Return the (x, y) coordinate for the center point of the cell that contains the specified text.  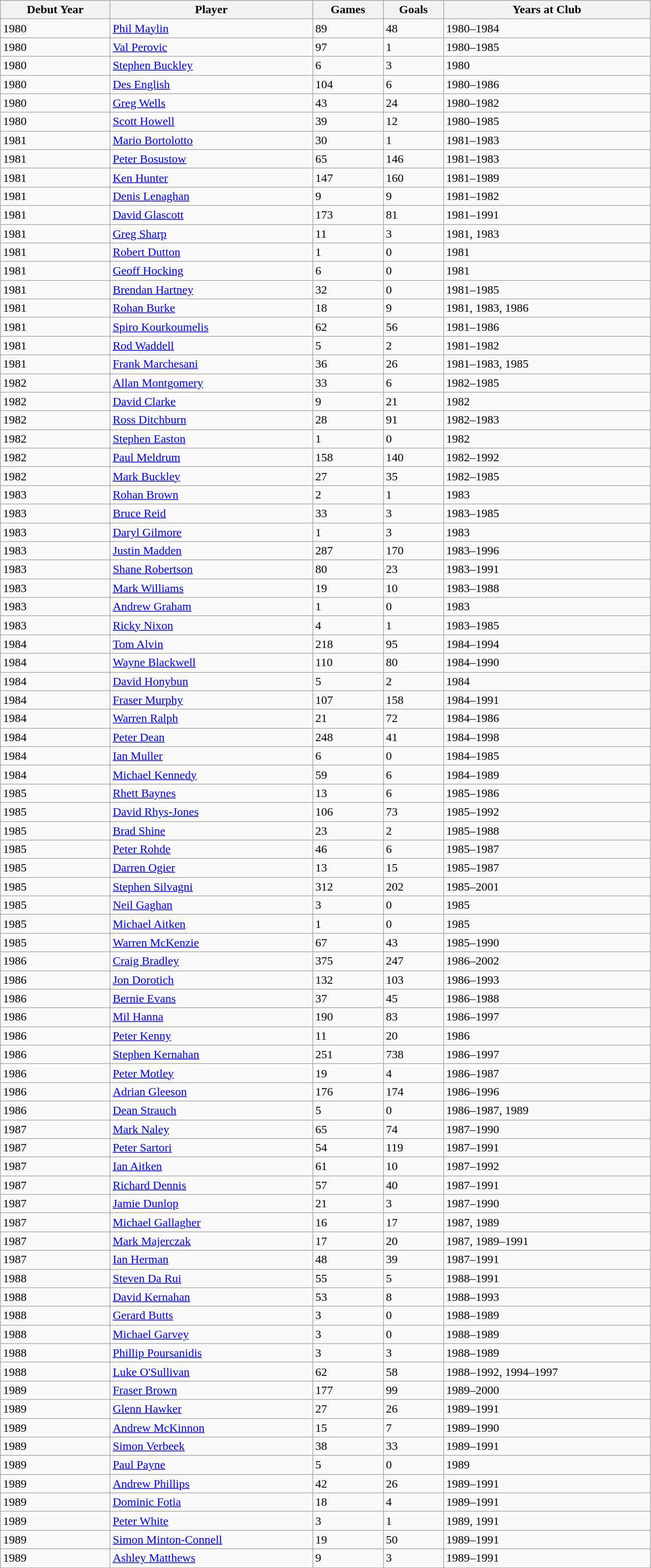
28 (348, 420)
35 (414, 476)
Mark Majerczak (211, 1241)
81 (414, 215)
Frank Marchesani (211, 364)
146 (414, 159)
1984–1990 (547, 663)
Bruce Reid (211, 513)
74 (414, 1129)
119 (414, 1148)
Phillip Poursanidis (211, 1353)
37 (348, 998)
190 (348, 1017)
Rhett Baynes (211, 793)
Peter Motley (211, 1073)
Mark Naley (211, 1129)
54 (348, 1148)
Dean Strauch (211, 1110)
Ashley Matthews (211, 1558)
Ian Aitken (211, 1167)
Bernie Evans (211, 998)
Fraser Brown (211, 1390)
1984–1991 (547, 700)
59 (348, 774)
Stephen Easton (211, 439)
99 (414, 1390)
Jon Dorotich (211, 980)
Andrew Phillips (211, 1484)
Player (211, 10)
1983–1991 (547, 570)
12 (414, 122)
312 (348, 887)
1985–1992 (547, 812)
1987, 1989 (547, 1222)
106 (348, 812)
1987, 1989–1991 (547, 1241)
Ricky Nixon (211, 625)
1988–1993 (547, 1297)
1986–1988 (547, 998)
Michael Kennedy (211, 774)
110 (348, 663)
Shane Robertson (211, 570)
Michael Gallagher (211, 1222)
89 (348, 28)
Rohan Brown (211, 495)
Adrian Gleeson (211, 1092)
Geoff Hocking (211, 271)
Justin Madden (211, 551)
1980–1982 (547, 103)
41 (414, 737)
738 (414, 1054)
67 (348, 943)
1983–1996 (547, 551)
Andrew Graham (211, 607)
Allan Montgomery (211, 383)
Wayne Blackwell (211, 663)
Years at Club (547, 10)
Gerard Butts (211, 1316)
1989–1990 (547, 1428)
Mario Bortolotto (211, 140)
Simon Minton-Connell (211, 1540)
Dominic Fotia (211, 1502)
32 (348, 290)
40 (414, 1185)
Greg Wells (211, 103)
91 (414, 420)
8 (414, 1297)
Neil Gaghan (211, 905)
1982–1992 (547, 457)
95 (414, 644)
Peter White (211, 1521)
1981–1991 (547, 215)
50 (414, 1540)
Rohan Burke (211, 308)
1980–1984 (547, 28)
1984–1994 (547, 644)
97 (348, 47)
56 (414, 327)
1986–1993 (547, 980)
Jamie Dunlop (211, 1204)
Games (348, 10)
24 (414, 103)
1981, 1983, 1986 (547, 308)
38 (348, 1446)
104 (348, 84)
140 (414, 457)
1984–1989 (547, 774)
1987–1992 (547, 1167)
83 (414, 1017)
Fraser Murphy (211, 700)
218 (348, 644)
Ken Hunter (211, 177)
Robert Dutton (211, 252)
160 (414, 177)
45 (414, 998)
1988–1991 (547, 1278)
42 (348, 1484)
Simon Verbeek (211, 1446)
107 (348, 700)
Michael Aitken (211, 924)
Scott Howell (211, 122)
173 (348, 215)
Mark Williams (211, 588)
1981–1989 (547, 177)
1980–1986 (547, 84)
Tom Alvin (211, 644)
1986–2002 (547, 961)
David Rhys-Jones (211, 812)
Peter Bosustow (211, 159)
1984–1998 (547, 737)
1981–1983, 1985 (547, 364)
Michael Garvey (211, 1334)
Debut Year (55, 10)
Mil Hanna (211, 1017)
170 (414, 551)
30 (348, 140)
1989–2000 (547, 1390)
1984–1985 (547, 756)
1981–1985 (547, 290)
1983–1988 (547, 588)
55 (348, 1278)
132 (348, 980)
72 (414, 719)
Stephen Kernahan (211, 1054)
7 (414, 1428)
Glenn Hawker (211, 1409)
Stephen Silvagni (211, 887)
53 (348, 1297)
Greg Sharp (211, 234)
Rod Waddell (211, 346)
David Kernahan (211, 1297)
1985–1986 (547, 793)
Warren McKenzie (211, 943)
David Glascott (211, 215)
1988–1992, 1994–1997 (547, 1371)
36 (348, 364)
Craig Bradley (211, 961)
16 (348, 1222)
Andrew McKinnon (211, 1428)
David Honybun (211, 681)
Luke O'Sullivan (211, 1371)
Darren Ogier (211, 868)
Spiro Kourkoumelis (211, 327)
Ross Ditchburn (211, 420)
202 (414, 887)
1986–1987 (547, 1073)
Goals (414, 10)
1981–1986 (547, 327)
247 (414, 961)
46 (348, 849)
375 (348, 961)
Mark Buckley (211, 476)
58 (414, 1371)
Steven Da Rui (211, 1278)
Peter Rohde (211, 849)
Peter Kenny (211, 1036)
147 (348, 177)
103 (414, 980)
1981, 1983 (547, 234)
Paul Payne (211, 1465)
Ian Muller (211, 756)
Peter Dean (211, 737)
Peter Sartori (211, 1148)
1984–1986 (547, 719)
176 (348, 1092)
Warren Ralph (211, 719)
1985–1990 (547, 943)
1989, 1991 (547, 1521)
Brendan Hartney (211, 290)
1982–1983 (547, 420)
Daryl Gilmore (211, 532)
Des English (211, 84)
248 (348, 737)
David Clarke (211, 401)
Phil Maylin (211, 28)
1986–1987, 1989 (547, 1110)
57 (348, 1185)
251 (348, 1054)
Ian Herman (211, 1260)
174 (414, 1092)
1985–1988 (547, 831)
1985–2001 (547, 887)
177 (348, 1390)
Stephen Buckley (211, 66)
1986–1996 (547, 1092)
Val Perovic (211, 47)
Paul Meldrum (211, 457)
Brad Shine (211, 831)
Richard Dennis (211, 1185)
287 (348, 551)
61 (348, 1167)
73 (414, 812)
Denis Lenaghan (211, 196)
